Provide the (x, y) coordinate of the cell's center where the given text is located.  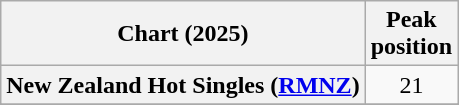
21 (411, 85)
Peakposition (411, 34)
Chart (2025) (183, 34)
New Zealand Hot Singles (RMNZ) (183, 85)
